Extract the (X, Y) coordinate from the center of the cell holding the provided text.  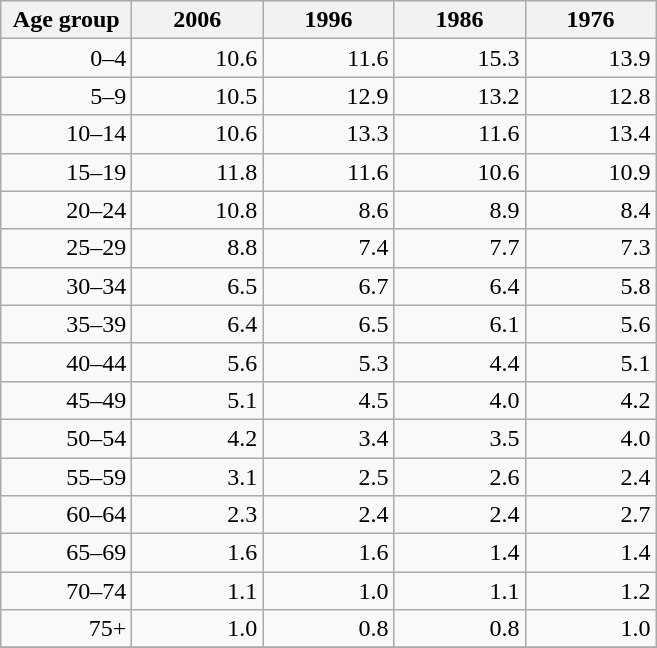
7.4 (328, 248)
7.3 (590, 248)
2.5 (328, 477)
13.2 (460, 96)
1996 (328, 20)
6.1 (460, 324)
10.9 (590, 172)
2.7 (590, 515)
10.8 (198, 210)
20–24 (66, 210)
2.6 (460, 477)
35–39 (66, 324)
6.7 (328, 286)
70–74 (66, 591)
65–69 (66, 553)
2.3 (198, 515)
4.4 (460, 362)
75+ (66, 629)
3.5 (460, 438)
0–4 (66, 58)
30–34 (66, 286)
8.9 (460, 210)
50–54 (66, 438)
40–44 (66, 362)
15–19 (66, 172)
55–59 (66, 477)
7.7 (460, 248)
8.4 (590, 210)
1986 (460, 20)
5–9 (66, 96)
4.5 (328, 400)
8.8 (198, 248)
8.6 (328, 210)
13.9 (590, 58)
5.8 (590, 286)
Age group (66, 20)
45–49 (66, 400)
25–29 (66, 248)
10–14 (66, 134)
11.8 (198, 172)
3.4 (328, 438)
1976 (590, 20)
12.8 (590, 96)
13.4 (590, 134)
1.2 (590, 591)
12.9 (328, 96)
2006 (198, 20)
60–64 (66, 515)
13.3 (328, 134)
3.1 (198, 477)
15.3 (460, 58)
5.3 (328, 362)
10.5 (198, 96)
